Extract the [x, y] coordinate from the center of the cell holding the provided text.  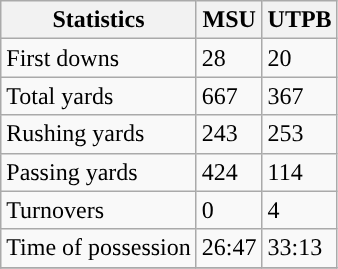
MSU [229, 20]
667 [229, 96]
4 [300, 210]
28 [229, 58]
Time of possession [99, 248]
33:13 [300, 248]
Total yards [99, 96]
0 [229, 210]
Rushing yards [99, 134]
Turnovers [99, 210]
253 [300, 134]
424 [229, 172]
Passing yards [99, 172]
Statistics [99, 20]
114 [300, 172]
26:47 [229, 248]
UTPB [300, 20]
20 [300, 58]
243 [229, 134]
367 [300, 96]
First downs [99, 58]
